For the text-containing cell, return its midpoint in (X, Y) coordinate format. 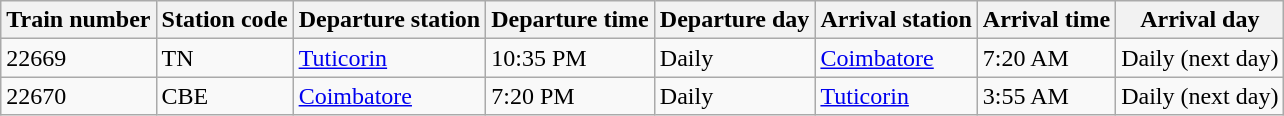
3:55 AM (1046, 96)
Departure time (570, 20)
Station code (224, 20)
Train number (78, 20)
22670 (78, 96)
CBE (224, 96)
10:35 PM (570, 58)
Departure station (390, 20)
Arrival station (896, 20)
Arrival day (1200, 20)
Departure day (734, 20)
22669 (78, 58)
Arrival time (1046, 20)
7:20 AM (1046, 58)
TN (224, 58)
7:20 PM (570, 96)
